Determine the [x, y] coordinate at the center of the cell enclosing the given text.  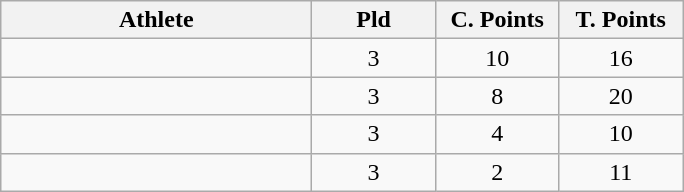
8 [497, 96]
16 [621, 58]
4 [497, 134]
Pld [374, 20]
20 [621, 96]
Athlete [156, 20]
C. Points [497, 20]
T. Points [621, 20]
2 [497, 172]
11 [621, 172]
